Detect which cell encompasses the target text, then output its [X, Y] center coordinate. 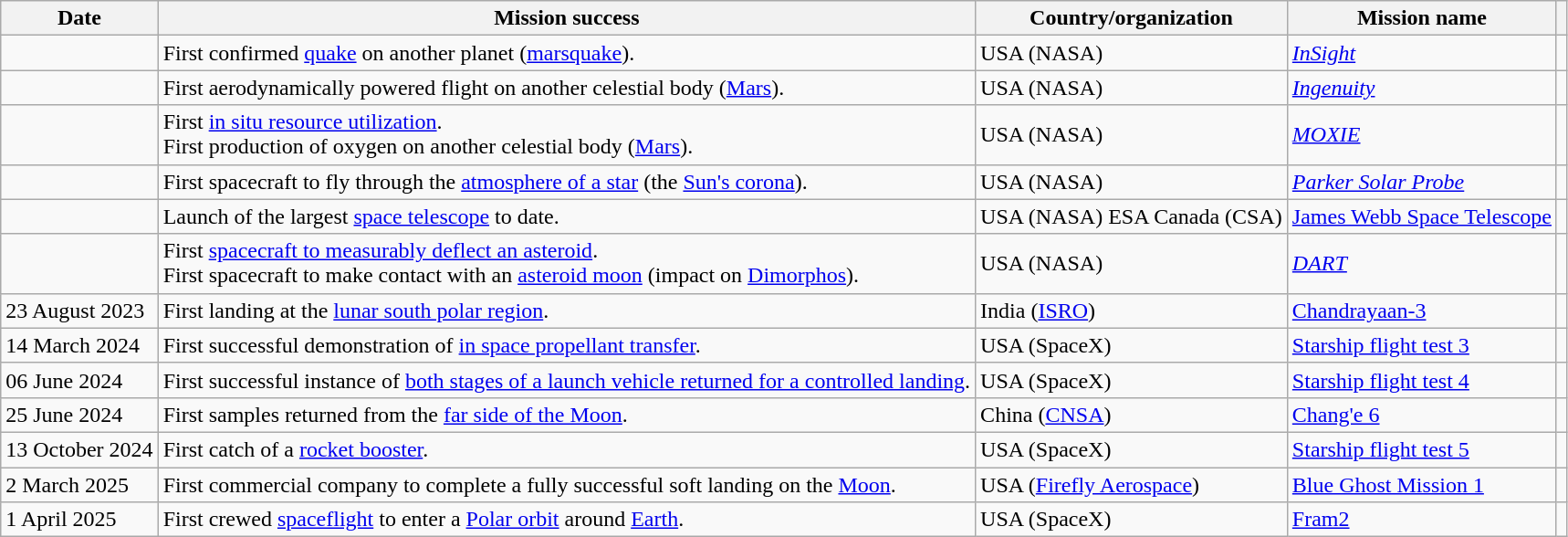
Launch of the largest space telescope to date. [566, 216]
Starship flight test 5 [1422, 449]
First commercial company to complete a fully successful soft landing on the Moon. [566, 485]
First successful instance of both stages of a launch vehicle returned for a controlled landing. [566, 380]
First samples returned from the far side of the Moon. [566, 415]
Starship flight test 3 [1422, 345]
25 June 2024 [79, 415]
Country/organization [1132, 18]
First spacecraft to measurably deflect an asteroid.First spacecraft to make contact with an asteroid moon (impact on Dimorphos). [566, 263]
First landing at the lunar south polar region. [566, 311]
Ingenuity [1422, 88]
1 April 2025 [79, 520]
First aerodynamically powered flight on another celestial body (Mars). [566, 88]
14 March 2024 [79, 345]
InSight [1422, 53]
USA (NASA) ESA Canada (CSA) [1132, 216]
Chandrayaan-3 [1422, 311]
First in situ resource utilization.First production of oxygen on another celestial body (Mars). [566, 135]
First spacecraft to fly through the atmosphere of a star (the Sun's corona). [566, 182]
James Webb Space Telescope [1422, 216]
USA (Firefly Aerospace) [1132, 485]
First confirmed quake on another planet (marsquake). [566, 53]
China (CNSA) [1132, 415]
First catch of a rocket booster. [566, 449]
First crewed spaceflight to enter a Polar orbit around Earth. [566, 520]
Fram2 [1422, 520]
Mission name [1422, 18]
Mission success [566, 18]
23 August 2023 [79, 311]
DART [1422, 263]
2 March 2025 [79, 485]
MOXIE [1422, 135]
13 October 2024 [79, 449]
First successful demonstration of in space propellant transfer. [566, 345]
Starship flight test 4 [1422, 380]
06 June 2024 [79, 380]
Chang'e 6 [1422, 415]
Parker Solar Probe [1422, 182]
Date [79, 18]
Blue Ghost Mission 1 [1422, 485]
India (ISRO) [1132, 311]
